Pinpoint the cell where the given text exists, returning its (x, y) midpoint coordinate. 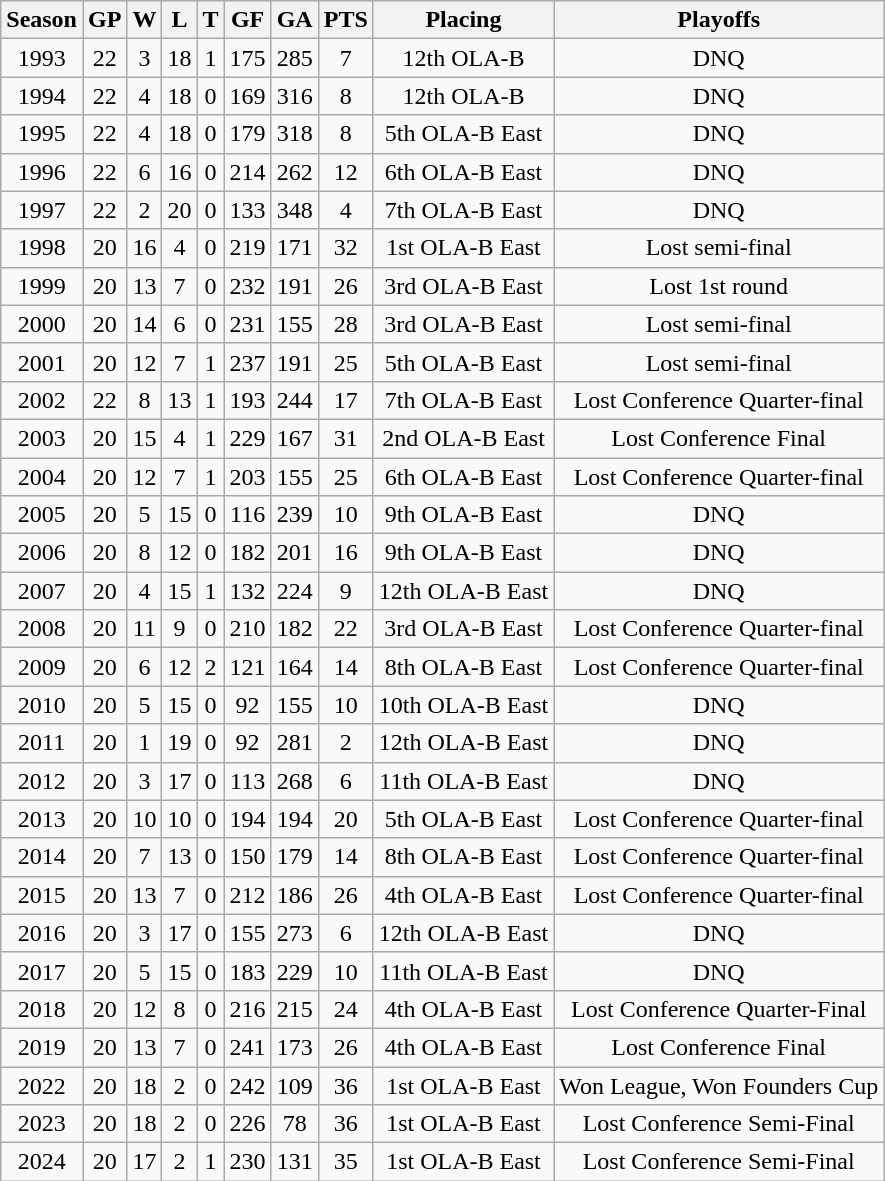
318 (294, 134)
281 (294, 743)
Placing (463, 20)
183 (248, 971)
2017 (42, 971)
2022 (42, 1085)
231 (248, 324)
GF (248, 20)
133 (248, 210)
PTS (346, 20)
214 (248, 172)
131 (294, 1162)
1995 (42, 134)
Lost 1st round (719, 286)
Lost Conference Quarter-Final (719, 1009)
193 (248, 400)
121 (248, 667)
78 (294, 1124)
348 (294, 210)
171 (294, 248)
2003 (42, 438)
237 (248, 362)
1996 (42, 172)
2024 (42, 1162)
10th OLA-B East (463, 705)
244 (294, 400)
2012 (42, 781)
175 (248, 58)
T (210, 20)
173 (294, 1047)
164 (294, 667)
2013 (42, 819)
216 (248, 1009)
2006 (42, 553)
Won League, Won Founders Cup (719, 1085)
1993 (42, 58)
35 (346, 1162)
1994 (42, 96)
2007 (42, 591)
2015 (42, 895)
Season (42, 20)
28 (346, 324)
230 (248, 1162)
212 (248, 895)
201 (294, 553)
224 (294, 591)
2001 (42, 362)
2005 (42, 515)
11 (144, 629)
L (180, 20)
1997 (42, 210)
219 (248, 248)
2014 (42, 857)
19 (180, 743)
2nd OLA-B East (463, 438)
268 (294, 781)
113 (248, 781)
2023 (42, 1124)
316 (294, 96)
169 (248, 96)
273 (294, 933)
109 (294, 1085)
150 (248, 857)
186 (294, 895)
203 (248, 477)
285 (294, 58)
239 (294, 515)
2018 (42, 1009)
1998 (42, 248)
167 (294, 438)
GA (294, 20)
232 (248, 286)
215 (294, 1009)
262 (294, 172)
210 (248, 629)
W (144, 20)
132 (248, 591)
2004 (42, 477)
226 (248, 1124)
24 (346, 1009)
Playoffs (719, 20)
2000 (42, 324)
1999 (42, 286)
32 (346, 248)
242 (248, 1085)
241 (248, 1047)
2002 (42, 400)
2019 (42, 1047)
2009 (42, 667)
2010 (42, 705)
2011 (42, 743)
GP (104, 20)
2016 (42, 933)
2008 (42, 629)
31 (346, 438)
116 (248, 515)
